Determine the [x, y] coordinate at the center of the cell enclosing the given text.  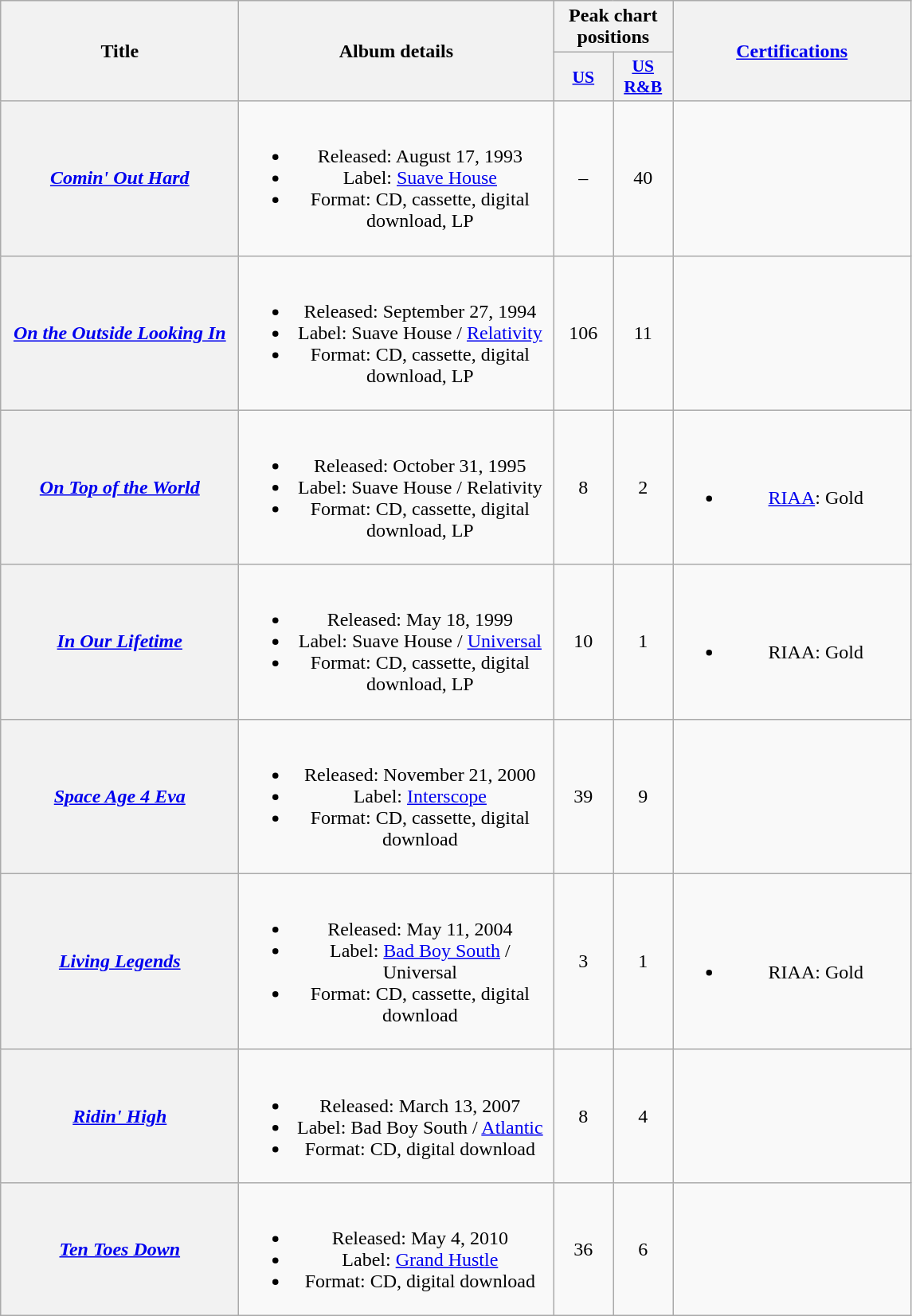
2 [644, 487]
Released: November 21, 2000Label: InterscopeFormat: CD, cassette, digital download [397, 796]
On the Outside Looking In [119, 333]
On Top of the World [119, 487]
Living Legends [119, 962]
Released: May 4, 2010Label: Grand HustleFormat: CD, digital download [397, 1248]
Comin' Out Hard [119, 178]
Ridin' High [119, 1116]
Released: May 18, 1999Label: Suave House / UniversalFormat: CD, cassette, digital download, LP [397, 642]
6 [644, 1248]
US [583, 76]
106 [583, 333]
Released: May 11, 2004Label: Bad Boy South / UniversalFormat: CD, cassette, digital download [397, 962]
11 [644, 333]
Released: March 13, 2007Label: Bad Boy South / AtlanticFormat: CD, digital download [397, 1116]
Space Age 4 Eva [119, 796]
Released: September 27, 1994Label: Suave House / RelativityFormat: CD, cassette, digital download, LP [397, 333]
– [583, 178]
10 [583, 642]
9 [644, 796]
Peak chart positions [613, 27]
40 [644, 178]
In Our Lifetime [119, 642]
3 [583, 962]
Ten Toes Down [119, 1248]
4 [644, 1116]
US R&B [644, 76]
Released: October 31, 1995Label: Suave House / RelativityFormat: CD, cassette, digital download, LP [397, 487]
Certifications [792, 51]
36 [583, 1248]
Released: August 17, 1993Label: Suave HouseFormat: CD, cassette, digital download, LP [397, 178]
Title [119, 51]
39 [583, 796]
Album details [397, 51]
